Scan for the cell matching the given text and deliver its (X, Y) coordinate at center. 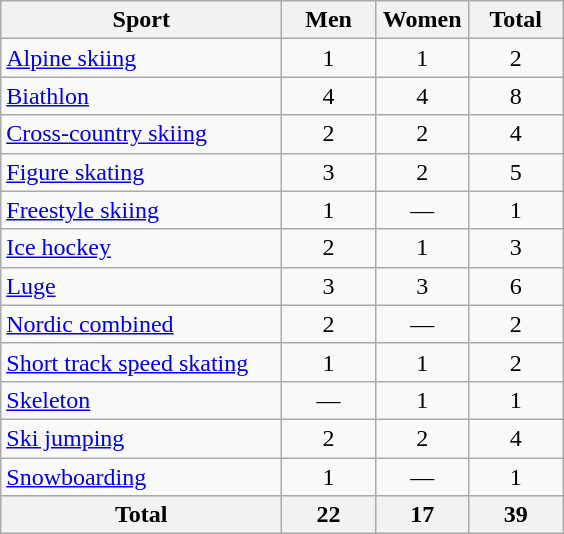
Skeleton (142, 400)
22 (329, 515)
Women (422, 20)
Ski jumping (142, 438)
Sport (142, 20)
5 (516, 172)
Figure skating (142, 172)
39 (516, 515)
17 (422, 515)
Snowboarding (142, 477)
Freestyle skiing (142, 210)
6 (516, 286)
8 (516, 96)
Biathlon (142, 96)
Men (329, 20)
Cross-country skiing (142, 134)
Luge (142, 286)
Alpine skiing (142, 58)
Short track speed skating (142, 362)
Nordic combined (142, 324)
Ice hockey (142, 248)
